Return the (X, Y) coordinate for the center point of the cell that contains the specified text.  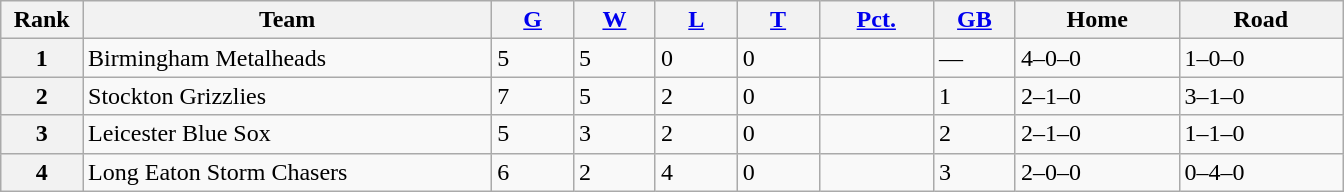
2–0–0 (1097, 172)
W (615, 20)
1–0–0 (1261, 58)
L (696, 20)
Rank (42, 20)
Long Eaton Storm Chasers (288, 172)
Road (1261, 20)
GB (975, 20)
1–1–0 (1261, 134)
0–4–0 (1261, 172)
3–1–0 (1261, 96)
Leicester Blue Sox (288, 134)
Birmingham Metalheads (288, 58)
Stockton Grizzlies (288, 96)
Team (288, 20)
Pct. (876, 20)
Home (1097, 20)
6 (533, 172)
7 (533, 96)
G (533, 20)
— (975, 58)
T (778, 20)
4–0–0 (1097, 58)
